Return the (x, y) coordinate for the center point of the cell that contains the specified text.  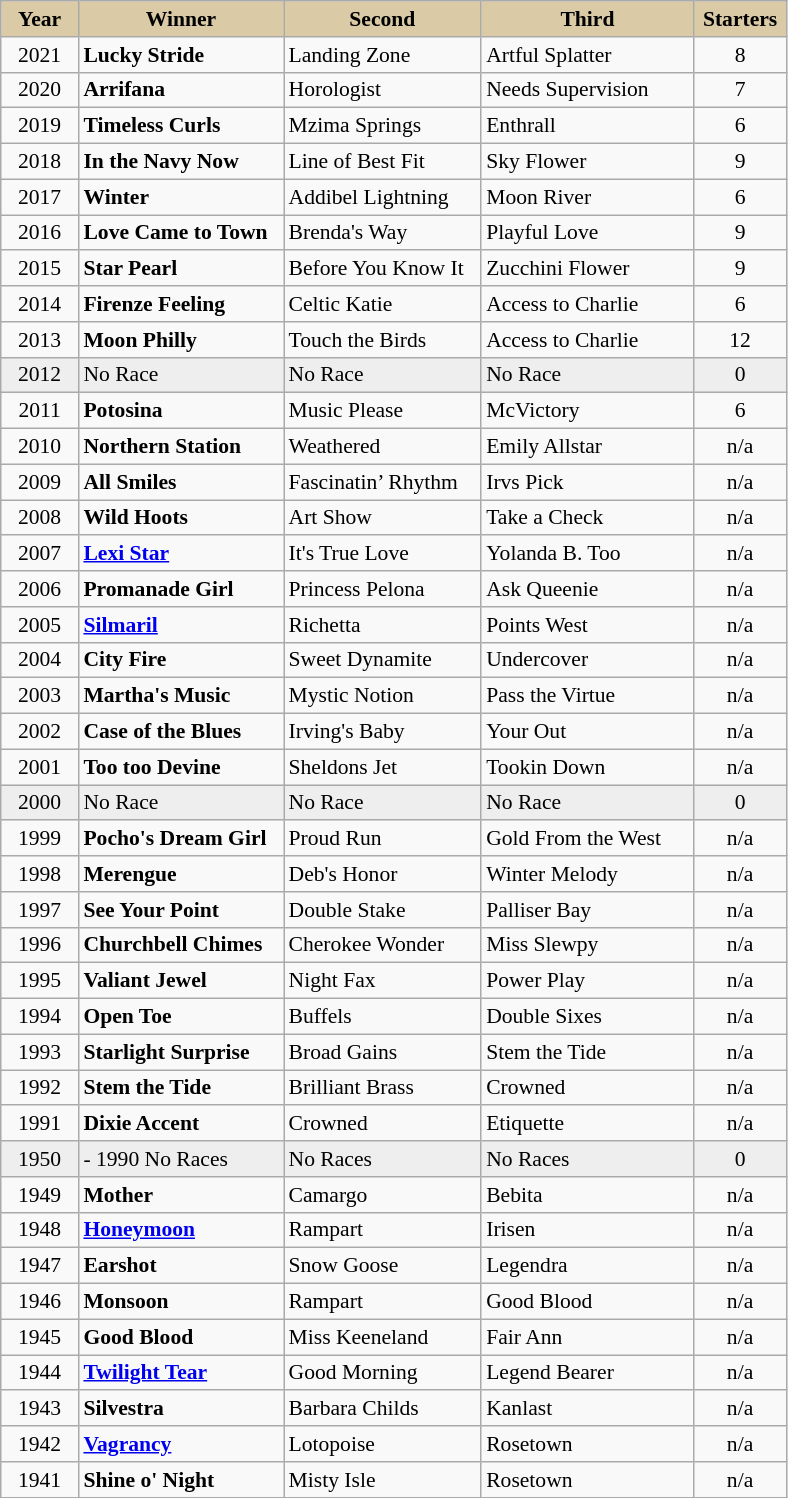
2020 (40, 90)
Moon Philly (180, 340)
Double Stake (383, 910)
8 (740, 55)
Brilliant Brass (383, 1088)
Year (40, 19)
Before You Know It (383, 269)
Broad Gains (383, 1052)
Wild Hoots (180, 518)
2010 (40, 447)
2012 (40, 375)
1949 (40, 1195)
Richetta (383, 625)
1948 (40, 1230)
Promanade Girl (180, 589)
City Fire (180, 660)
1994 (40, 1017)
1998 (40, 874)
Irvs Pick (588, 482)
Firenze Feeling (180, 304)
Fascinatin’ Rhythm (383, 482)
Shine o' Night (180, 1480)
Pocho's Dream Girl (180, 839)
Miss Keeneland (383, 1337)
Fair Ann (588, 1337)
Weathered (383, 447)
Points West (588, 625)
2000 (40, 803)
Landing Zone (383, 55)
1995 (40, 981)
Tookin Down (588, 767)
Princess Pelona (383, 589)
Too too Devine (180, 767)
12 (740, 340)
Emily Allstar (588, 447)
1993 (40, 1052)
In the Navy Now (180, 162)
1946 (40, 1302)
Needs Supervision (588, 90)
Night Fax (383, 981)
2014 (40, 304)
1992 (40, 1088)
Starters (740, 19)
Merengue (180, 874)
Deb's Honor (383, 874)
1999 (40, 839)
Power Play (588, 981)
2003 (40, 696)
Barbara Childs (383, 1409)
Bebita (588, 1195)
Lucky Stride (180, 55)
Lexi Star (180, 554)
Double Sixes (588, 1017)
Winter Melody (588, 874)
Addibel Lightning (383, 197)
Camargo (383, 1195)
1991 (40, 1124)
Art Show (383, 518)
Take a Check (588, 518)
2011 (40, 411)
McVictory (588, 411)
1945 (40, 1337)
Line of Best Fit (383, 162)
2006 (40, 589)
Horologist (383, 90)
2019 (40, 126)
2013 (40, 340)
2017 (40, 197)
Winner (180, 19)
7 (740, 90)
Twilight Tear (180, 1373)
Moon River (588, 197)
Ask Queenie (588, 589)
1947 (40, 1266)
Open Toe (180, 1017)
Case of the Blues (180, 732)
Playful Love (588, 233)
Zucchini Flower (588, 269)
Proud Run (383, 839)
2021 (40, 55)
2008 (40, 518)
Silmaril (180, 625)
Sweet Dynamite (383, 660)
Misty Isle (383, 1480)
1943 (40, 1409)
Third (588, 19)
Winter (180, 197)
Irisen (588, 1230)
See Your Point (180, 910)
1996 (40, 945)
Love Came to Town (180, 233)
Dixie Accent (180, 1124)
Second (383, 19)
Honeymoon (180, 1230)
1942 (40, 1444)
Churchbell Chimes (180, 945)
Pass the Virtue (588, 696)
Etiquette (588, 1124)
Legend Bearer (588, 1373)
1997 (40, 910)
Artful Splatter (588, 55)
2018 (40, 162)
2002 (40, 732)
Miss Slewpy (588, 945)
1944 (40, 1373)
2001 (40, 767)
Potosina (180, 411)
Touch the Birds (383, 340)
2009 (40, 482)
Monsoon (180, 1302)
Sheldons Jet (383, 767)
2007 (40, 554)
Starlight Surprise (180, 1052)
Yolanda B. Too (588, 554)
Brenda's Way (383, 233)
Legendra (588, 1266)
Enthrall (588, 126)
Celtic Katie (383, 304)
Kanlast (588, 1409)
Earshot (180, 1266)
Northern Station (180, 447)
Mzima Springs (383, 126)
2004 (40, 660)
Irving's Baby (383, 732)
Music Please (383, 411)
All Smiles (180, 482)
1950 (40, 1159)
Mother (180, 1195)
2015 (40, 269)
1941 (40, 1480)
Your Out (588, 732)
2005 (40, 625)
Silvestra (180, 1409)
Valiant Jewel (180, 981)
Gold From the West (588, 839)
Sky Flower (588, 162)
Undercover (588, 660)
Palliser Bay (588, 910)
Snow Goose (383, 1266)
Good Morning (383, 1373)
Martha's Music (180, 696)
2016 (40, 233)
Lotopoise (383, 1444)
Mystic Notion (383, 696)
- 1990 No Races (180, 1159)
Buffels (383, 1017)
Timeless Curls (180, 126)
Vagrancy (180, 1444)
Cherokee Wonder (383, 945)
Star Pearl (180, 269)
It's True Love (383, 554)
Arrifana (180, 90)
